Search for the cell housing the specified text and yield its (x, y) center coordinate. 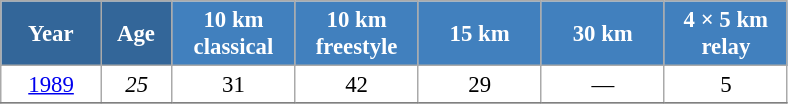
29 (480, 85)
1989 (52, 85)
31 (234, 85)
5 (726, 85)
10 km freestyle (356, 34)
25 (136, 85)
— (602, 85)
42 (356, 85)
Year (52, 34)
10 km classical (234, 34)
15 km (480, 34)
Age (136, 34)
30 km (602, 34)
4 × 5 km relay (726, 34)
